Identify which cell holds the provided text, then report its [X, Y] central coordinate. 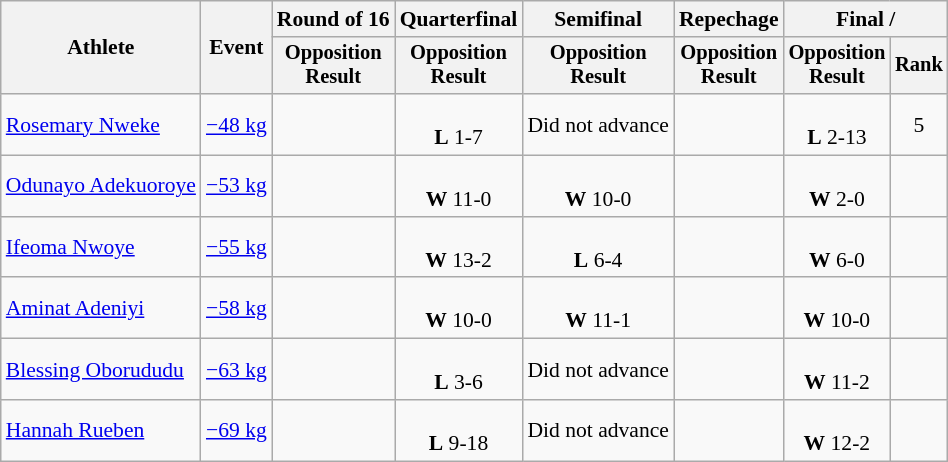
Quarterfinal [459, 19]
Aminat Adeniyi [101, 308]
Repechage [729, 19]
5 [919, 124]
W 11-2 [838, 370]
W 11-0 [459, 186]
Athlete [101, 48]
L 6-4 [598, 248]
Event [236, 48]
W 13-2 [459, 248]
Blessing Oborududu [101, 370]
−63 kg [236, 370]
L 1-7 [459, 124]
−53 kg [236, 186]
W 12-2 [838, 430]
Semifinal [598, 19]
Rank [919, 66]
L 2-13 [838, 124]
−69 kg [236, 430]
Rosemary Nweke [101, 124]
Odunayo Adekuoroye [101, 186]
L 3-6 [459, 370]
W 6-0 [838, 248]
W 2-0 [838, 186]
−48 kg [236, 124]
Final / [866, 19]
L 9-18 [459, 430]
Ifeoma Nwoye [101, 248]
Hannah Rueben [101, 430]
Round of 16 [334, 19]
−55 kg [236, 248]
W 11-1 [598, 308]
−58 kg [236, 308]
